Return [X, Y] of the center of cell containing provided text 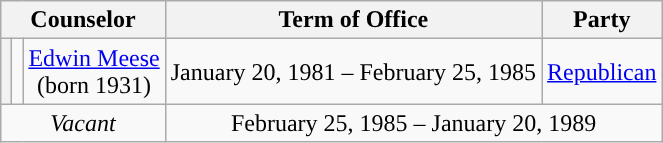
February 25, 1985 – January 20, 1989 [414, 123]
Edwin Meese(born 1931) [94, 72]
Party [602, 20]
Counselor [83, 20]
Term of Office [353, 20]
Vacant [83, 123]
January 20, 1981 – February 25, 1985 [353, 72]
Republican [602, 72]
